For the text-containing cell, return its midpoint in [X, Y] coordinate format. 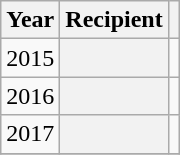
2016 [30, 96]
2015 [30, 58]
Year [30, 20]
2017 [30, 134]
Recipient [114, 20]
